Identify which cell holds the provided text, then report its [X, Y] central coordinate. 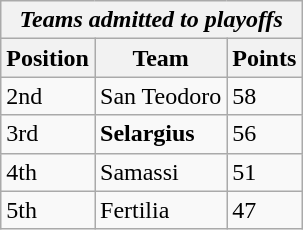
2nd [48, 96]
3rd [48, 134]
56 [264, 134]
47 [264, 210]
Selargius [160, 134]
58 [264, 96]
Position [48, 58]
51 [264, 172]
5th [48, 210]
San Teodoro [160, 96]
4th [48, 172]
Teams admitted to playoffs [152, 20]
Samassi [160, 172]
Fertilia [160, 210]
Points [264, 58]
Team [160, 58]
